Pinpoint the cell where the given text exists, returning its (X, Y) midpoint coordinate. 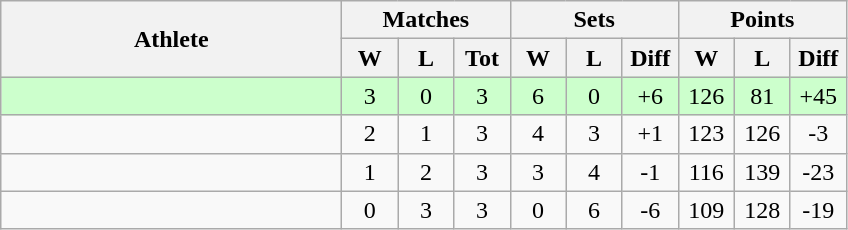
Athlete (172, 39)
-1 (650, 172)
128 (762, 210)
Tot (482, 58)
-23 (818, 172)
-3 (818, 134)
109 (706, 210)
-19 (818, 210)
123 (706, 134)
139 (762, 172)
+1 (650, 134)
Matches (426, 20)
116 (706, 172)
Sets (594, 20)
81 (762, 96)
-6 (650, 210)
+6 (650, 96)
+45 (818, 96)
Points (762, 20)
